Return (X, Y) of the center of cell containing provided text 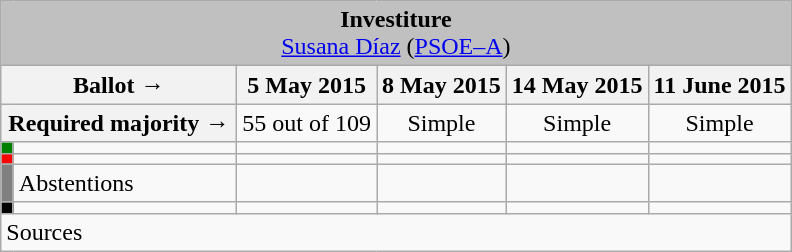
Abstentions (125, 183)
11 June 2015 (720, 85)
8 May 2015 (442, 85)
Sources (396, 232)
InvestitureSusana Díaz (PSOE–A) (396, 34)
55 out of 109 (307, 123)
14 May 2015 (577, 85)
5 May 2015 (307, 85)
Ballot → (119, 85)
Required majority → (119, 123)
